Pinpoint the cell where the given text exists, returning its (x, y) midpoint coordinate. 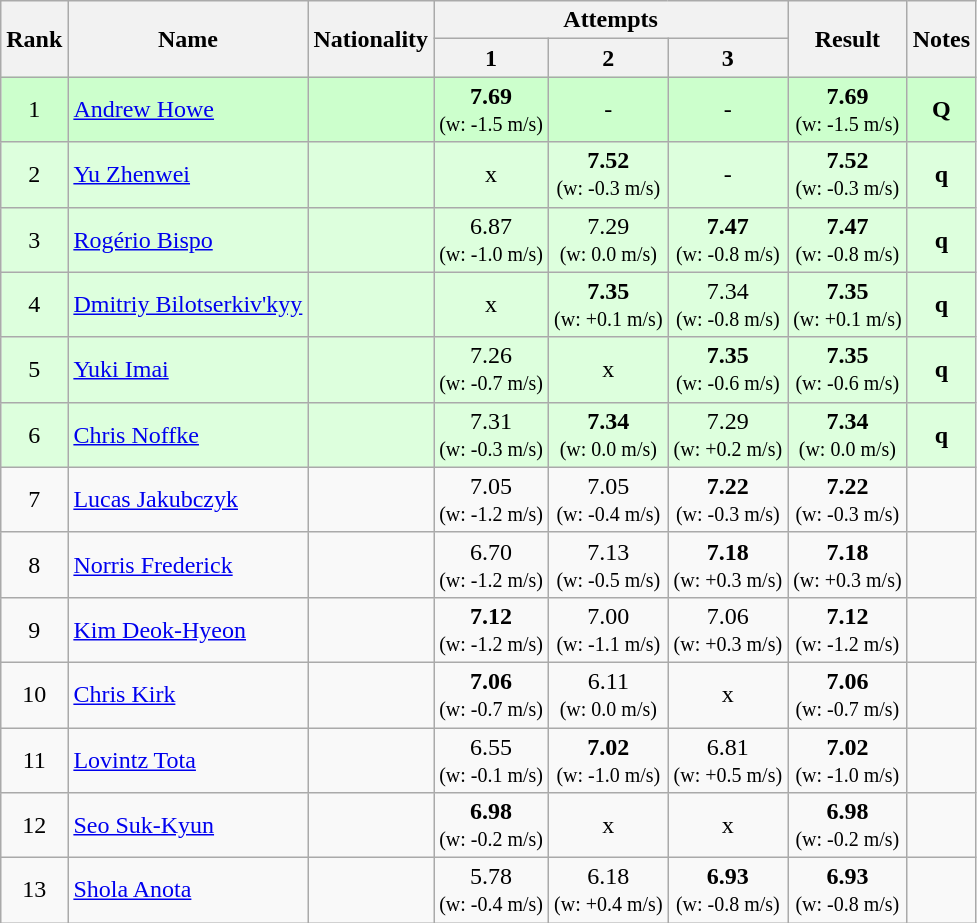
7.34(w: 0.0 m/s) (609, 434)
7.12(w: -1.2 m/s) (492, 630)
Rogério Bispo (188, 240)
Dmitriy Bilotserkiv'kyy (188, 304)
6.98(w: -0.2 m/s) (492, 826)
Nationality (371, 39)
Yu Zhenwei (188, 174)
6.98 (w: -0.2 m/s) (848, 826)
6.93(w: -0.8 m/s) (728, 890)
7.69 (w: -1.5 m/s) (848, 110)
Chris Kirk (188, 694)
11 (34, 760)
7.05(w: -0.4 m/s) (609, 500)
8 (34, 564)
6.55(w: -0.1 m/s) (492, 760)
7.52 (w: -0.3 m/s) (848, 174)
6.87(w: -1.0 m/s) (492, 240)
7.22(w: -0.3 m/s) (728, 500)
Lucas Jakubczyk (188, 500)
6.70(w: -1.2 m/s) (492, 564)
7.35(w: -0.6 m/s) (728, 370)
Lovintz Tota (188, 760)
7.31(w: -0.3 m/s) (492, 434)
Shola Anota (188, 890)
Rank (34, 39)
7.29(w: 0.0 m/s) (609, 240)
7.00(w: -1.1 m/s) (609, 630)
7.18(w: +0.3 m/s) (728, 564)
7.52(w: -0.3 m/s) (609, 174)
7.02 (w: -1.0 m/s) (848, 760)
12 (34, 826)
7.06(w: +0.3 m/s) (728, 630)
Seo Suk-Kyun (188, 826)
7.06 (w: -0.7 m/s) (848, 694)
7.18 (w: +0.3 m/s) (848, 564)
4 (34, 304)
Result (848, 39)
5.78(w: -0.4 m/s) (492, 890)
Notes (941, 39)
Kim Deok-Hyeon (188, 630)
7.12 (w: -1.2 m/s) (848, 630)
7.35 (w: +0.1 m/s) (848, 304)
7.47 (w: -0.8 m/s) (848, 240)
5 (34, 370)
7.35(w: +0.1 m/s) (609, 304)
7.47(w: -0.8 m/s) (728, 240)
6.18(w: +0.4 m/s) (609, 890)
7.34 (w: 0.0 m/s) (848, 434)
9 (34, 630)
6.11(w: 0.0 m/s) (609, 694)
7.26(w: -0.7 m/s) (492, 370)
7.69(w: -1.5 m/s) (492, 110)
7.02(w: -1.0 m/s) (609, 760)
7.35 (w: -0.6 m/s) (848, 370)
Attempts (611, 20)
7.22 (w: -0.3 m/s) (848, 500)
6 (34, 434)
6.81(w: +0.5 m/s) (728, 760)
Norris Frederick (188, 564)
10 (34, 694)
Name (188, 39)
13 (34, 890)
7.06(w: -0.7 m/s) (492, 694)
Andrew Howe (188, 110)
Yuki Imai (188, 370)
7.13(w: -0.5 m/s) (609, 564)
6.93 (w: -0.8 m/s) (848, 890)
Q (941, 110)
Chris Noffke (188, 434)
7.29(w: +0.2 m/s) (728, 434)
7 (34, 500)
7.34(w: -0.8 m/s) (728, 304)
7.05(w: -1.2 m/s) (492, 500)
